Return the (x, y) coordinate for the center point of the cell that contains the specified text.  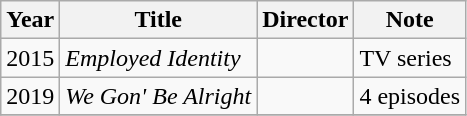
Employed Identity (158, 58)
TV series (410, 58)
Director (306, 20)
We Gon' Be Alright (158, 96)
Year (30, 20)
2019 (30, 96)
Title (158, 20)
2015 (30, 58)
Note (410, 20)
4 episodes (410, 96)
